Detect which cell encompasses the target text, then output its (X, Y) center coordinate. 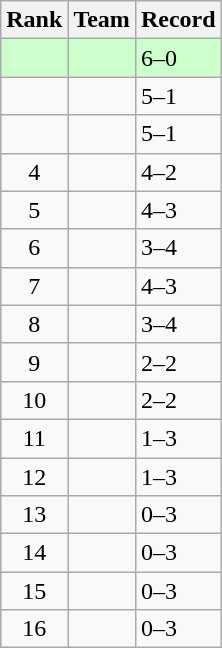
7 (34, 286)
11 (34, 438)
13 (34, 515)
12 (34, 477)
Team (102, 20)
14 (34, 553)
4 (34, 172)
10 (34, 400)
5 (34, 210)
16 (34, 629)
15 (34, 591)
Record (178, 20)
8 (34, 324)
6–0 (178, 58)
6 (34, 248)
4–2 (178, 172)
Rank (34, 20)
9 (34, 362)
